Detect which cell encompasses the target text, then output its (X, Y) center coordinate. 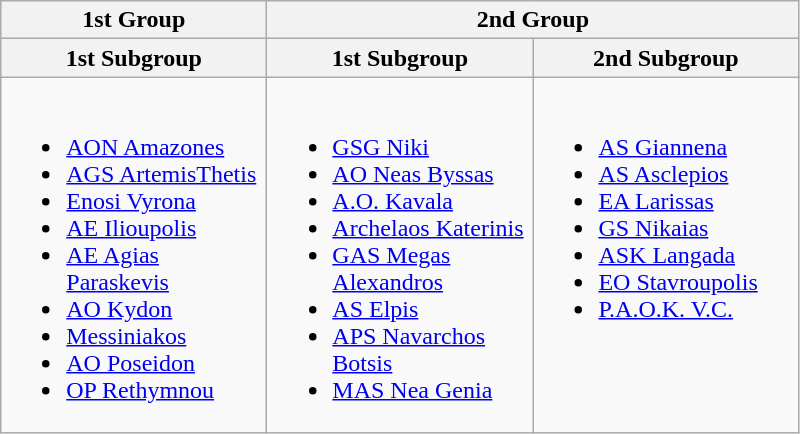
AS GiannenaAS AsclepiosEA LarissasGS NikaiasASK LangadaEO StavroupolisP.A.O.K. V.C. (666, 255)
2nd Subgroup (666, 58)
2nd Group (533, 20)
1st Group (134, 20)
GSG NikiAO Neas ByssasA.O. KavalaArchelaos KaterinisGAS Megas AlexandrosAS ElpisAPS Navarchos BotsisMAS Nea Genia (400, 255)
AON AmazonesAGS ArtemisThetisEnosi VyronaAE IlioupolisAE Agias ParaskevisAO KydonMessiniakosAO PoseidonOP Rethymnou (134, 255)
